Output the (X, Y) coordinate of the center of the cell containing the given text.  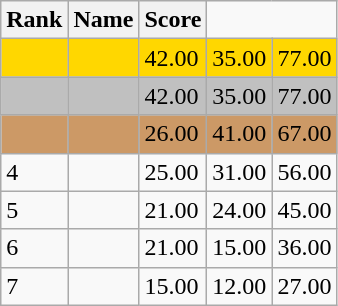
45.00 (304, 210)
Rank (34, 20)
41.00 (240, 134)
24.00 (240, 210)
27.00 (304, 286)
Score (173, 20)
26.00 (173, 134)
6 (34, 248)
25.00 (173, 172)
12.00 (240, 286)
36.00 (304, 248)
67.00 (304, 134)
31.00 (240, 172)
5 (34, 210)
56.00 (304, 172)
7 (34, 286)
4 (34, 172)
Name (104, 20)
